Determine the (x, y) coordinate at the center of the cell enclosing the given text.  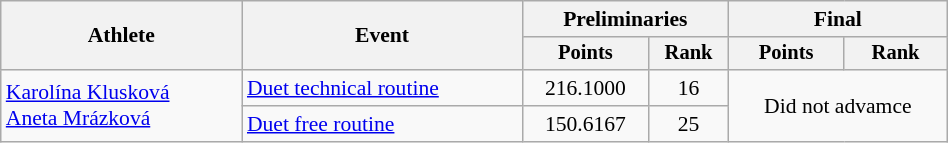
Preliminaries (625, 19)
Athlete (122, 36)
150.6167 (585, 124)
Duet technical routine (382, 88)
Karolína KluskováAneta Mrázková (122, 106)
Did not advamce (838, 106)
216.1000 (585, 88)
Final (838, 19)
Duet free routine (382, 124)
Event (382, 36)
16 (689, 88)
25 (689, 124)
